Capture the cell that displays the provided text and extract its (x, y) central coordinate. 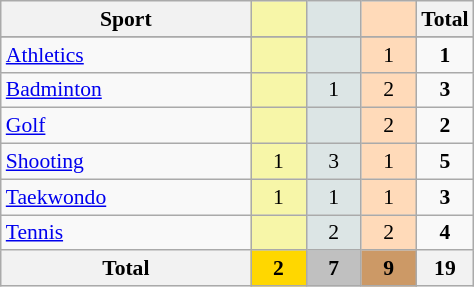
Badminton (126, 90)
Tennis (126, 233)
19 (444, 269)
Sport (126, 19)
Golf (126, 126)
4 (444, 233)
5 (444, 162)
9 (388, 269)
7 (334, 269)
Athletics (126, 55)
Shooting (126, 162)
Taekwondo (126, 197)
